Capture the cell that displays the provided text and extract its (X, Y) central coordinate. 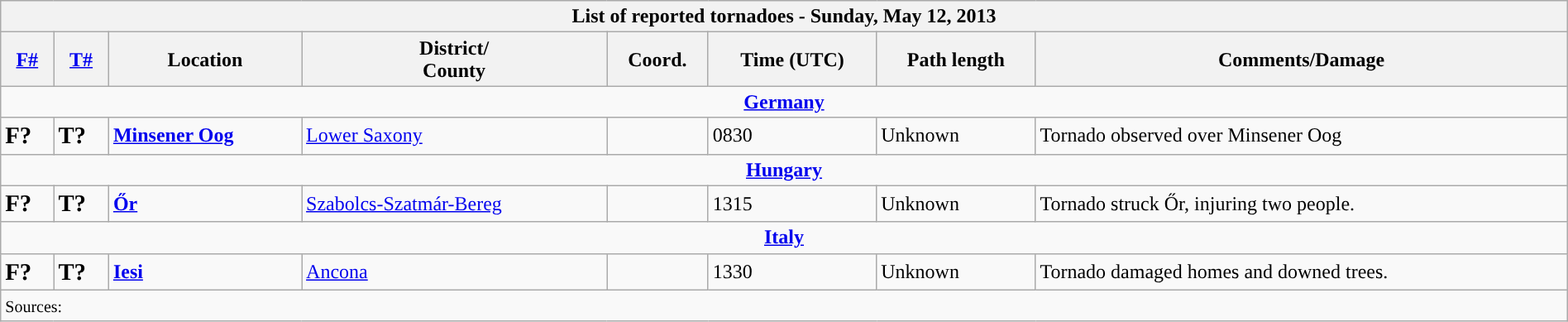
Germany (784, 102)
Szabolcs-Szatmár-Bereg (455, 204)
Hungary (784, 170)
F# (27, 60)
1315 (792, 204)
Italy (784, 238)
1330 (792, 272)
Tornado damaged homes and downed trees. (1302, 272)
Time (UTC) (792, 60)
Path length (956, 60)
Comments/Damage (1302, 60)
0830 (792, 136)
Minsener Oog (205, 136)
Location (205, 60)
Sources: (784, 305)
District/County (455, 60)
Tornado struck Őr, injuring two people. (1302, 204)
Ancona (455, 272)
Coord. (658, 60)
Lower Saxony (455, 136)
T# (81, 60)
Iesi (205, 272)
List of reported tornadoes - Sunday, May 12, 2013 (784, 17)
Tornado observed over Minsener Oog (1302, 136)
Őr (205, 204)
